Detect which cell encompasses the target text, then output its [x, y] center coordinate. 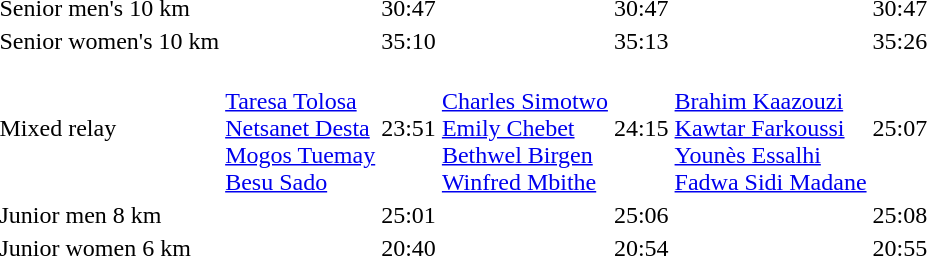
25:01 [409, 215]
35:13 [641, 41]
Taresa TolosaNetsanet DestaMogos TuemayBesu Sado [300, 128]
Charles SimotwoEmily ChebetBethwel BirgenWinfred Mbithe [524, 128]
23:51 [409, 128]
35:10 [409, 41]
24:15 [641, 128]
Brahim KaazouziKawtar FarkoussiYounès EssalhiFadwa Sidi Madane [770, 128]
25:06 [641, 215]
